Return (X, Y) of the center of cell containing provided text 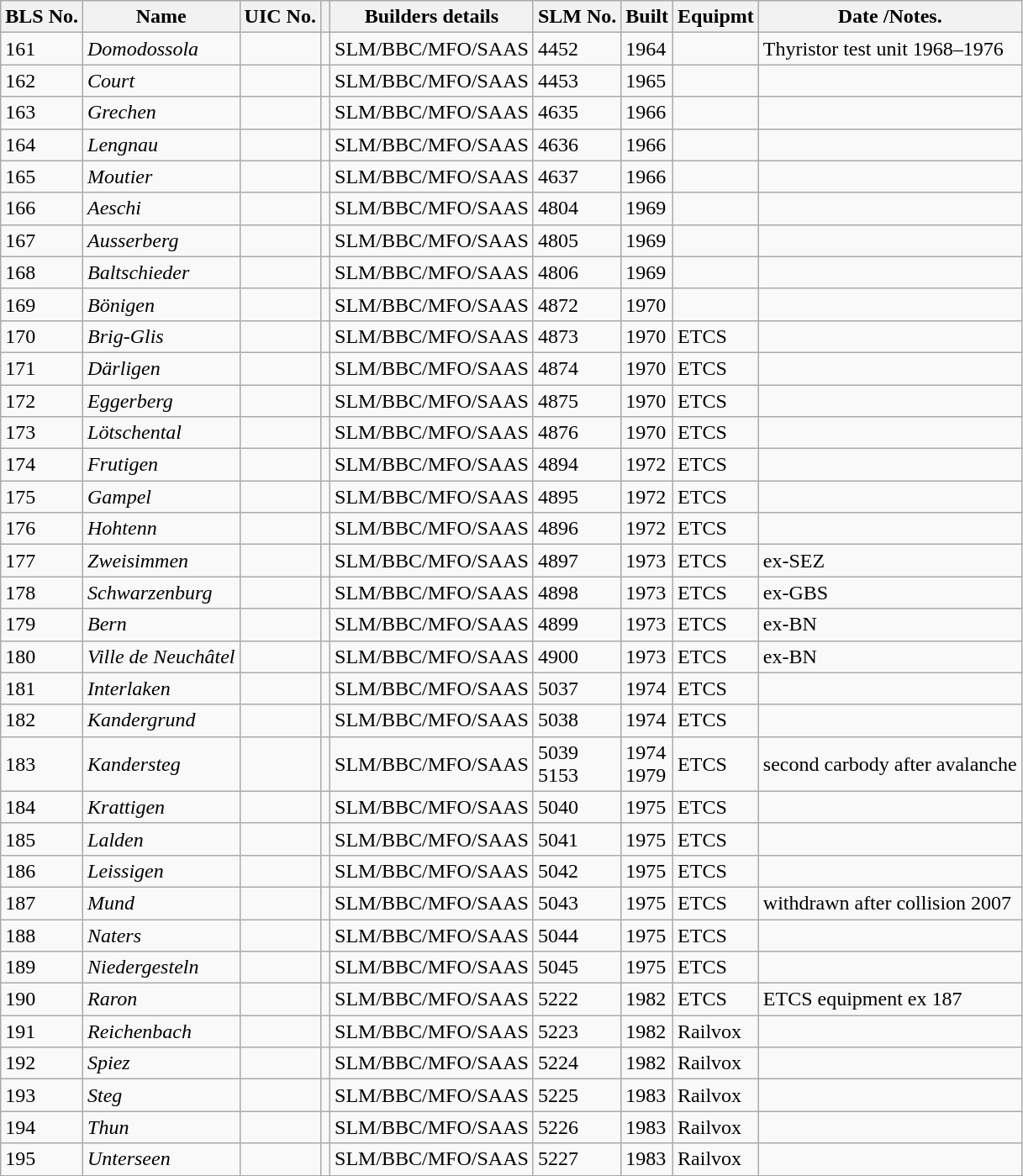
1965 (647, 81)
4898 (577, 593)
Name (161, 17)
4637 (577, 177)
BLS No. (42, 17)
5225 (577, 1095)
Eggerberg (161, 401)
180 (42, 657)
Baltschieder (161, 272)
Krattigen (161, 807)
163 (42, 113)
Lengnau (161, 145)
4900 (577, 657)
5042 (577, 871)
4897 (577, 561)
5224 (577, 1063)
Date /Notes. (889, 17)
19741979 (647, 763)
Hohtenn (161, 529)
182 (42, 720)
169 (42, 304)
Niedergesteln (161, 968)
Kandersteg (161, 763)
185 (42, 839)
4876 (577, 433)
175 (42, 497)
4899 (577, 625)
4875 (577, 401)
4453 (577, 81)
5227 (577, 1159)
187 (42, 903)
179 (42, 625)
162 (42, 81)
Gampel (161, 497)
168 (42, 272)
4636 (577, 145)
192 (42, 1063)
1964 (647, 49)
Kandergrund (161, 720)
5223 (577, 1031)
Zweisimmen (161, 561)
5037 (577, 688)
Lötschental (161, 433)
4635 (577, 113)
5043 (577, 903)
Bönigen (161, 304)
5222 (577, 999)
second carbody after avalanche (889, 763)
161 (42, 49)
Bern (161, 625)
ex-GBS (889, 593)
4874 (577, 368)
4805 (577, 240)
178 (42, 593)
191 (42, 1031)
5038 (577, 720)
Thun (161, 1127)
Thyristor test unit 1968–1976 (889, 49)
Raron (161, 999)
193 (42, 1095)
Spiez (161, 1063)
165 (42, 177)
174 (42, 465)
Reichenbach (161, 1031)
5044 (577, 936)
withdrawn after collision 2007 (889, 903)
172 (42, 401)
4873 (577, 336)
Mund (161, 903)
184 (42, 807)
4806 (577, 272)
ETCS equipment ex 187 (889, 999)
188 (42, 936)
50395153 (577, 763)
Naters (161, 936)
Builders details (432, 17)
Built (647, 17)
4452 (577, 49)
177 (42, 561)
170 (42, 336)
Steg (161, 1095)
Unterseen (161, 1159)
Frutigen (161, 465)
Leissigen (161, 871)
Schwarzenburg (161, 593)
183 (42, 763)
4804 (577, 208)
5226 (577, 1127)
SLM No. (577, 17)
Brig-Glis (161, 336)
UIC No. (280, 17)
164 (42, 145)
166 (42, 208)
4896 (577, 529)
Därligen (161, 368)
173 (42, 433)
5040 (577, 807)
4894 (577, 465)
Aeschi (161, 208)
190 (42, 999)
195 (42, 1159)
Interlaken (161, 688)
4895 (577, 497)
5041 (577, 839)
Grechen (161, 113)
Court (161, 81)
176 (42, 529)
Ville de Neuchâtel (161, 657)
186 (42, 871)
Ausserberg (161, 240)
Domodossola (161, 49)
4872 (577, 304)
Lalden (161, 839)
Equipmt (716, 17)
189 (42, 968)
ex-SEZ (889, 561)
181 (42, 688)
167 (42, 240)
Moutier (161, 177)
5045 (577, 968)
171 (42, 368)
194 (42, 1127)
